Extract the (x, y) coordinate from the center of the cell holding the provided text.  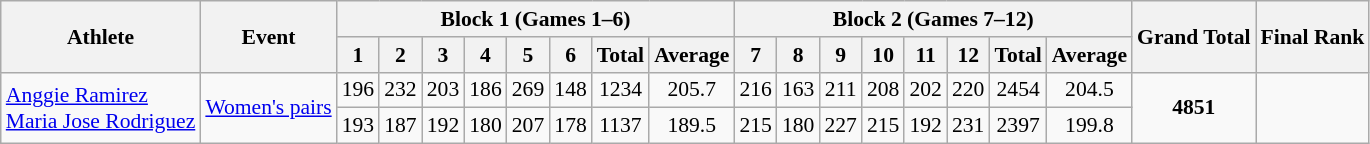
Block 2 (Games 7–12) (933, 19)
220 (968, 90)
1137 (620, 126)
227 (840, 126)
232 (400, 90)
Anggie Ramirez Maria Jose Rodriguez (101, 108)
3 (444, 55)
202 (926, 90)
193 (358, 126)
2454 (1018, 90)
9 (840, 55)
Event (268, 36)
2397 (1018, 126)
1 (358, 55)
10 (884, 55)
196 (358, 90)
1234 (620, 90)
2 (400, 55)
Athlete (101, 36)
187 (400, 126)
204.5 (1090, 90)
4 (486, 55)
186 (486, 90)
216 (756, 90)
207 (528, 126)
Block 1 (Games 1–6) (536, 19)
Women's pairs (268, 108)
205.7 (692, 90)
6 (570, 55)
Grand Total (1194, 36)
163 (798, 90)
189.5 (692, 126)
12 (968, 55)
8 (798, 55)
5 (528, 55)
Final Rank (1313, 36)
178 (570, 126)
208 (884, 90)
231 (968, 126)
11 (926, 55)
199.8 (1090, 126)
211 (840, 90)
148 (570, 90)
269 (528, 90)
203 (444, 90)
7 (756, 55)
4851 (1194, 108)
